Pinpoint the cell where the given text exists, returning its [x, y] midpoint coordinate. 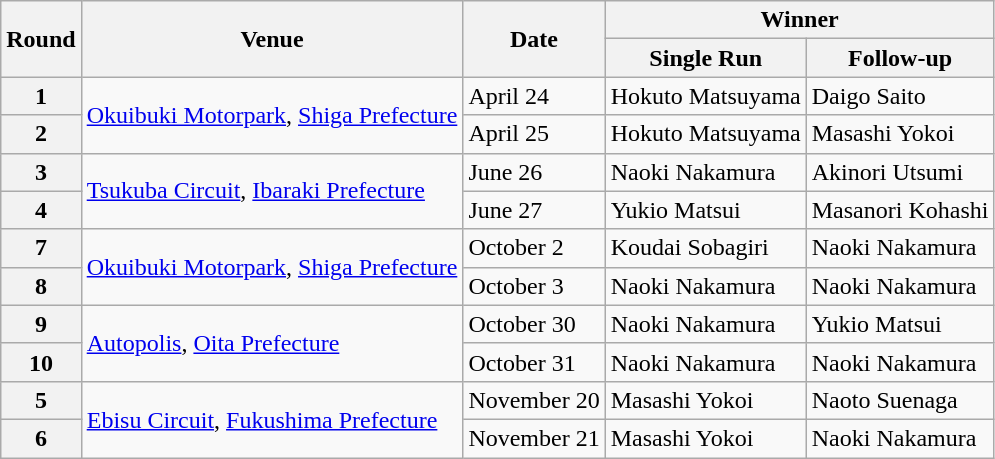
9 [41, 324]
November 21 [534, 438]
6 [41, 438]
5 [41, 400]
October 31 [534, 362]
October 30 [534, 324]
10 [41, 362]
November 20 [534, 400]
June 26 [534, 172]
Date [534, 39]
Venue [272, 39]
Daigo Saito [900, 96]
October 3 [534, 286]
Naoto Suenaga [900, 400]
Koudai Sobagiri [706, 248]
Winner [800, 20]
Masanori Kohashi [900, 210]
April 25 [534, 134]
1 [41, 96]
7 [41, 248]
October 2 [534, 248]
Follow-up [900, 58]
4 [41, 210]
2 [41, 134]
Round [41, 39]
Single Run [706, 58]
June 27 [534, 210]
Tsukuba Circuit, Ibaraki Prefecture [272, 191]
Ebisu Circuit, Fukushima Prefecture [272, 419]
April 24 [534, 96]
3 [41, 172]
8 [41, 286]
Autopolis, Oita Prefecture [272, 343]
Akinori Utsumi [900, 172]
